Detect which cell encompasses the target text, then output its [X, Y] center coordinate. 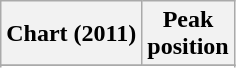
Peakposition [188, 34]
Chart (2011) [72, 34]
